Scan for the cell matching the given text and deliver its [x, y] coordinate at center. 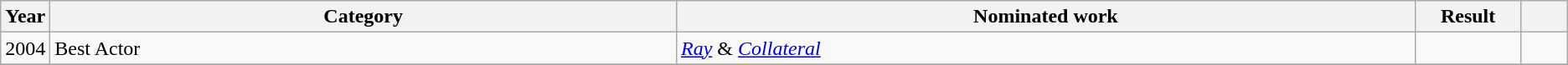
Nominated work [1046, 17]
Best Actor [364, 48]
Category [364, 17]
Year [25, 17]
2004 [25, 48]
Result [1467, 17]
Ray & Collateral [1046, 48]
